Output the (x, y) coordinate of the center of the cell containing the given text.  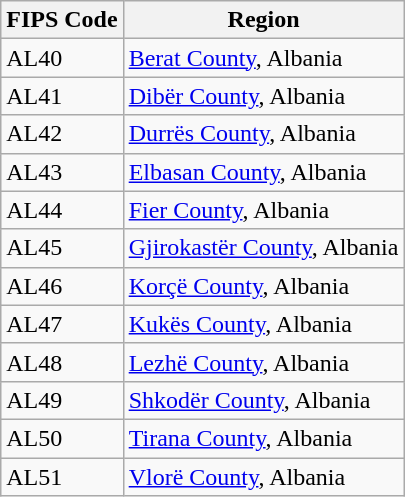
Lezhë County, Albania (264, 362)
Region (264, 20)
Vlorë County, Albania (264, 477)
AL45 (62, 248)
Korçë County, Albania (264, 286)
AL46 (62, 286)
Fier County, Albania (264, 210)
Durrës County, Albania (264, 134)
AL41 (62, 96)
AL42 (62, 134)
AL44 (62, 210)
Berat County, Albania (264, 58)
Shkodër County, Albania (264, 400)
AL51 (62, 477)
Kukës County, Albania (264, 324)
AL43 (62, 172)
FIPS Code (62, 20)
Gjirokastër County, Albania (264, 248)
Dibër County, Albania (264, 96)
Tirana County, Albania (264, 438)
AL49 (62, 400)
AL47 (62, 324)
AL40 (62, 58)
Elbasan County, Albania (264, 172)
AL50 (62, 438)
AL48 (62, 362)
